Locate the cell with the specified text and output its [x, y] center coordinate. 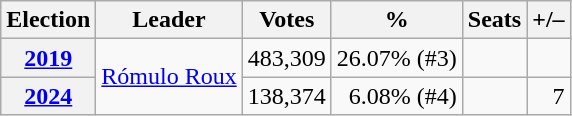
% [396, 20]
138,374 [286, 96]
7 [548, 96]
Votes [286, 20]
+/– [548, 20]
2019 [48, 58]
Rómulo Roux [169, 77]
26.07% (#3) [396, 58]
Election [48, 20]
2024 [48, 96]
Leader [169, 20]
Seats [494, 20]
6.08% (#4) [396, 96]
483,309 [286, 58]
